Find where the given text appears and provide that cell's center as [X, Y] coordinate. 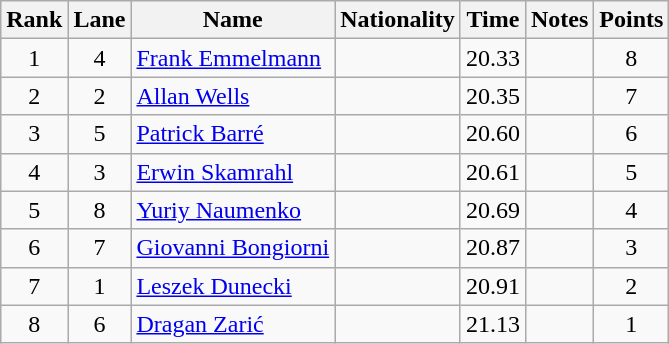
Time [492, 20]
Name [233, 20]
20.87 [492, 248]
Leszek Dunecki [233, 286]
21.13 [492, 324]
Points [632, 20]
20.35 [492, 96]
Dragan Zarić [233, 324]
Allan Wells [233, 96]
Lane [100, 20]
Nationality [398, 20]
Rank [34, 20]
20.61 [492, 172]
20.33 [492, 58]
Notes [559, 20]
Yuriy Naumenko [233, 210]
Giovanni Bongiorni [233, 248]
20.69 [492, 210]
Erwin Skamrahl [233, 172]
Frank Emmelmann [233, 58]
20.60 [492, 134]
20.91 [492, 286]
Patrick Barré [233, 134]
